Pinpoint the cell where the given text exists, returning its [x, y] midpoint coordinate. 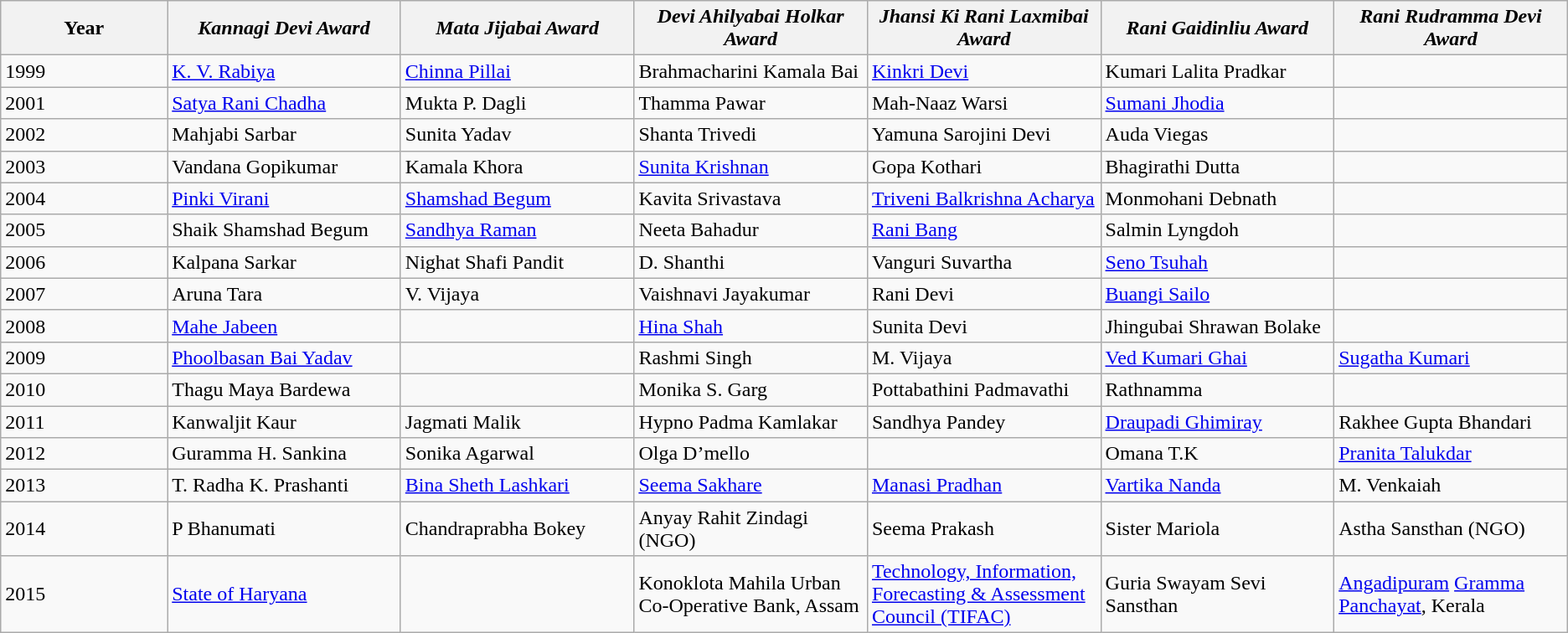
Rani Rudramma Devi Award [1451, 28]
Sister Mariola [1218, 529]
Shaik Shamshad Begum [285, 230]
Nighat Shafi Pandit [518, 262]
Rani Bang [983, 230]
Mata Jijabai Award [518, 28]
Bina Sheth Lashkari [518, 486]
2007 [84, 294]
2006 [84, 262]
2008 [84, 326]
Sugatha Kumari [1451, 358]
Anyay Rahit Zindagi (NGO) [750, 529]
Manasi Pradhan [983, 486]
Rakhee Gupta Bhandari [1451, 421]
M. Venkaiah [1451, 486]
Aruna Tara [285, 294]
Seno Tsuhah [1218, 262]
Mahe Jabeen [285, 326]
Mah-Naaz Warsi [983, 103]
V. Vijaya [518, 294]
Sunita Krishnan [750, 167]
Guria Swayam Sevi Sansthan [1218, 594]
K. V. Rabiya [285, 71]
State of Haryana [285, 594]
Rashmi Singh [750, 358]
Astha Sansthan (NGO) [1451, 529]
2014 [84, 529]
Satya Rani Chadha [285, 103]
Pottabathini Padmavathi [983, 389]
Bhagirathi Dutta [1218, 167]
Olga D’mello [750, 454]
Pinki Virani [285, 198]
Kavita Srivastava [750, 198]
Hina Shah [750, 326]
Year [84, 28]
Kannagi Devi Award [285, 28]
Devi Ahilyabai Holkar Award [750, 28]
Neeta Bahadur [750, 230]
2010 [84, 389]
Technology, Information, Forecasting & Assessment Council (TIFAC) [983, 594]
Vartika Nanda [1218, 486]
Kanwaljit Kaur [285, 421]
Mahjabi Sarbar [285, 135]
Kinkri Devi [983, 71]
Sonika Agarwal [518, 454]
Kalpana Sarkar [285, 262]
Phoolbasan Bai Yadav [285, 358]
P Bhanumati [285, 529]
Ved Kumari Ghai [1218, 358]
Buangi Sailo [1218, 294]
D. Shanthi [750, 262]
Kamala Khora [518, 167]
Vandana Gopikumar [285, 167]
2004 [84, 198]
Chandraprabha Bokey [518, 529]
Guramma H. Sankina [285, 454]
Jhansi Ki Rani Laxmibai Award [983, 28]
2002 [84, 135]
Gopa Kothari [983, 167]
Rani Gaidinliu Award [1218, 28]
Shamshad Begum [518, 198]
Triveni Balkrishna Acharya [983, 198]
Sunita Devi [983, 326]
Omana T.K [1218, 454]
Yamuna Sarojini Devi [983, 135]
Angadipuram Gramma Panchayat, Kerala [1451, 594]
Jhingubai Shrawan Bolake [1218, 326]
Rani Devi [983, 294]
Vanguri Suvartha [983, 262]
Brahmacharini Kamala Bai [750, 71]
Chinna Pillai [518, 71]
Auda Viegas [1218, 135]
Seema Prakash [983, 529]
Kumari Lalita Pradkar [1218, 71]
Seema Sakhare [750, 486]
Sandhya Raman [518, 230]
M. Vijaya [983, 358]
Shanta Trivedi [750, 135]
Monmohani Debnath [1218, 198]
2005 [84, 230]
Sandhya Pandey [983, 421]
Sumani Jhodia [1218, 103]
Thamma Pawar [750, 103]
2015 [84, 594]
2011 [84, 421]
2001 [84, 103]
2003 [84, 167]
Vaishnavi Jayakumar [750, 294]
Draupadi Ghimiray [1218, 421]
2013 [84, 486]
Konoklota Mahila Urban Co-Operative Bank, Assam [750, 594]
Thagu Maya Bardewa [285, 389]
Pranita Talukdar [1451, 454]
Mukta P. Dagli [518, 103]
Sunita Yadav [518, 135]
2012 [84, 454]
Salmin Lyngdoh [1218, 230]
T. Radha K. Prashanti [285, 486]
Jagmati Malik [518, 421]
Rathnamma [1218, 389]
1999 [84, 71]
Monika S. Garg [750, 389]
2009 [84, 358]
Hypno Padma Kamlakar [750, 421]
